Capture the cell that displays the provided text and extract its [X, Y] central coordinate. 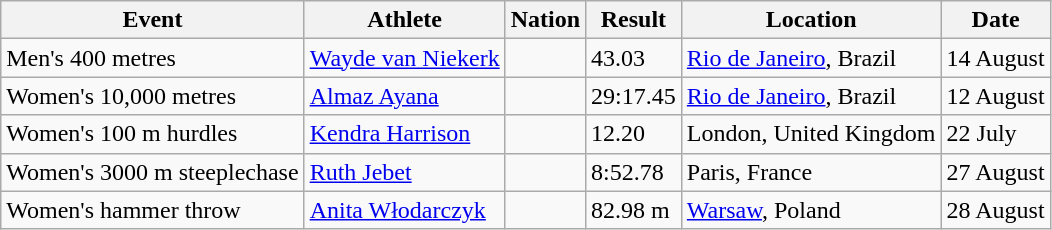
Anita Włodarczyk [404, 210]
Date [996, 20]
Men's 400 metres [152, 58]
Warsaw, Poland [811, 210]
Result [634, 20]
Nation [545, 20]
London, United Kingdom [811, 134]
Women's 3000 m steeplechase [152, 172]
Athlete [404, 20]
Paris, France [811, 172]
12.20 [634, 134]
82.98 m [634, 210]
8:52.78 [634, 172]
Almaz Ayana [404, 96]
Location [811, 20]
Women's 10,000 metres [152, 96]
12 August [996, 96]
Event [152, 20]
Wayde van Niekerk [404, 58]
Women's 100 m hurdles [152, 134]
27 August [996, 172]
Kendra Harrison [404, 134]
29:17.45 [634, 96]
Women's hammer throw [152, 210]
43.03 [634, 58]
Ruth Jebet [404, 172]
22 July [996, 134]
14 August [996, 58]
28 August [996, 210]
